Search for the cell housing the specified text and yield its (x, y) center coordinate. 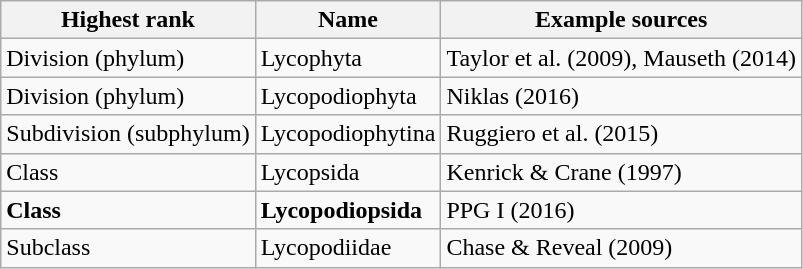
Subclass (128, 248)
Name (348, 20)
Taylor et al. (2009), Mauseth (2014) (622, 58)
Lycopsida (348, 172)
Example sources (622, 20)
Chase & Reveal (2009) (622, 248)
PPG I (2016) (622, 210)
Lycopodiidae (348, 248)
Lycopodiophytina (348, 134)
Ruggiero et al. (2015) (622, 134)
Subdivision (subphylum) (128, 134)
Niklas (2016) (622, 96)
Lycophyta (348, 58)
Highest rank (128, 20)
Lycopodiopsida (348, 210)
Kenrick & Crane (1997) (622, 172)
Lycopodiophyta (348, 96)
